Scan for the cell matching the given text and deliver its [x, y] coordinate at center. 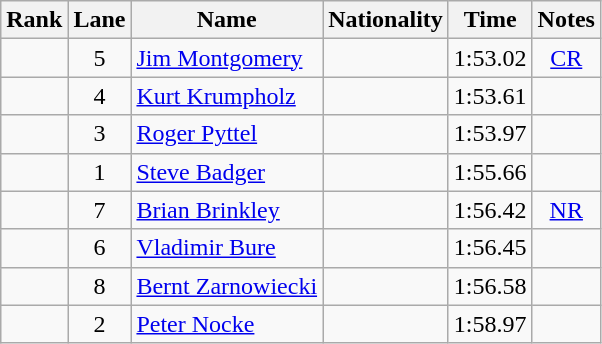
1:56.45 [490, 248]
4 [100, 96]
1:53.02 [490, 58]
Peter Nocke [227, 324]
Vladimir Bure [227, 248]
2 [100, 324]
Name [227, 20]
Time [490, 20]
Rank [34, 20]
8 [100, 286]
7 [100, 210]
6 [100, 248]
Lane [100, 20]
Brian Brinkley [227, 210]
1:53.61 [490, 96]
NR [566, 210]
Kurt Krumpholz [227, 96]
1 [100, 172]
Roger Pyttel [227, 134]
Notes [566, 20]
3 [100, 134]
5 [100, 58]
1:58.97 [490, 324]
1:55.66 [490, 172]
1:53.97 [490, 134]
Jim Montgomery [227, 58]
Steve Badger [227, 172]
1:56.42 [490, 210]
Bernt Zarnowiecki [227, 286]
CR [566, 58]
Nationality [386, 20]
1:56.58 [490, 286]
